Pinpoint the cell where the given text exists, returning its (X, Y) midpoint coordinate. 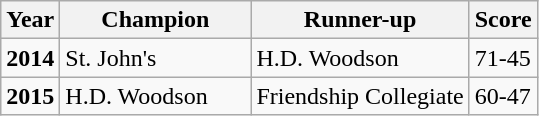
2014 (30, 58)
Friendship Collegiate (360, 96)
St. John's (156, 58)
Champion (156, 20)
2015 (30, 96)
60-47 (503, 96)
Runner-up (360, 20)
Score (503, 20)
Year (30, 20)
71-45 (503, 58)
